Provide the (x, y) coordinate of the cell's center where the given text is located.  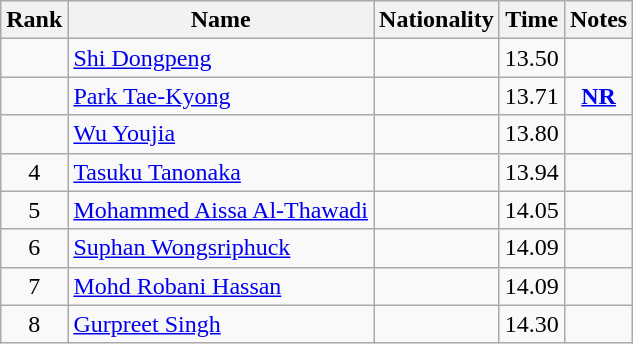
Nationality (437, 20)
13.80 (532, 134)
Shi Dongpeng (221, 58)
Mohammed Aissa Al-Thawadi (221, 210)
13.71 (532, 96)
6 (34, 248)
8 (34, 324)
13.50 (532, 58)
5 (34, 210)
NR (598, 96)
Park Tae-Kyong (221, 96)
Name (221, 20)
Notes (598, 20)
Wu Youjia (221, 134)
Tasuku Tanonaka (221, 172)
14.05 (532, 210)
Suphan Wongsriphuck (221, 248)
Mohd Robani Hassan (221, 286)
Time (532, 20)
13.94 (532, 172)
Rank (34, 20)
14.30 (532, 324)
Gurpreet Singh (221, 324)
7 (34, 286)
4 (34, 172)
